Capture the cell that displays the provided text and extract its [X, Y] central coordinate. 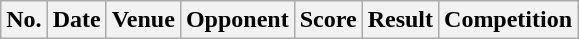
Competition [508, 20]
Result [400, 20]
Score [328, 20]
Date [76, 20]
Opponent [237, 20]
No. [24, 20]
Venue [143, 20]
